Pinpoint the cell where the given text exists, returning its [x, y] midpoint coordinate. 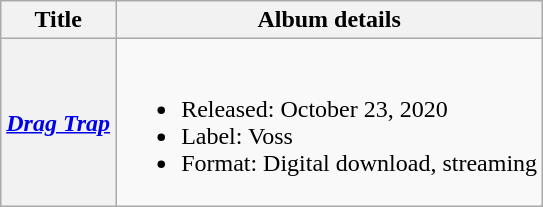
Title [58, 20]
Drag Trap [58, 122]
Album details [330, 20]
Released: October 23, 2020Label: VossFormat: Digital download, streaming [330, 122]
